Identify which cell holds the provided text, then report its (X, Y) central coordinate. 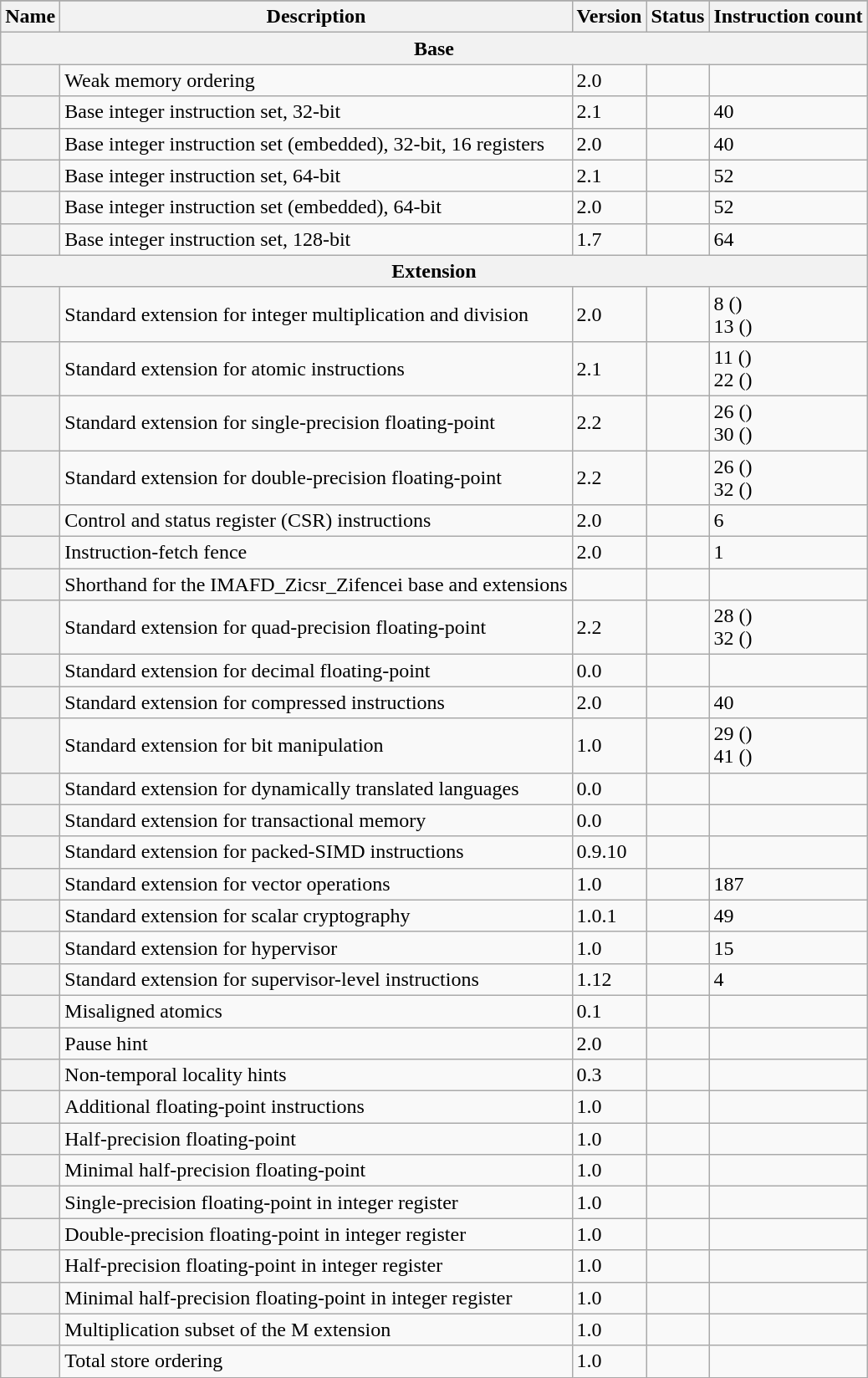
Non-temporal locality hints (316, 1075)
Standard extension for bit manipulation (316, 746)
0.3 (609, 1075)
Standard extension for integer multiplication and division (316, 314)
0.9.10 (609, 852)
Standard extension for compressed instructions (316, 702)
Minimal half-precision floating-point in integer register (316, 1298)
1 (788, 553)
1.12 (609, 979)
Standard extension for vector operations (316, 884)
187 (788, 884)
64 (788, 239)
29 ()41 () (788, 746)
Standard extension for atomic instructions (316, 368)
Standard extension for quad-precision floating-point (316, 627)
Standard extension for supervisor-level instructions (316, 979)
Additional floating-point instructions (316, 1107)
Base (434, 48)
Base integer instruction set, 32-bit (316, 112)
Extension (434, 271)
Standard extension for packed-SIMD instructions (316, 852)
Base integer instruction set (embedded), 32-bit, 16 registers (316, 144)
15 (788, 947)
1.7 (609, 239)
Standard extension for scalar cryptography (316, 916)
28 ()32 () (788, 627)
Misaligned atomics (316, 1011)
Weak memory ordering (316, 80)
Pause hint (316, 1043)
Base integer instruction set, 128-bit (316, 239)
Base integer instruction set (embedded), 64-bit (316, 207)
Instruction count (788, 17)
8 ()13 () (788, 314)
0.1 (609, 1011)
6 (788, 521)
1.0.1 (609, 916)
Single-precision floating-point in integer register (316, 1202)
Shorthand for the IMAFD_Zicsr_Zifencei base and extensions (316, 584)
Control and status register (CSR) instructions (316, 521)
Minimal half-precision floating-point (316, 1171)
Description (316, 17)
Total store ordering (316, 1361)
Multiplication subset of the M extension (316, 1330)
Standard extension for dynamically translated languages (316, 789)
Base integer instruction set, 64-bit (316, 176)
Instruction-fetch fence (316, 553)
Standard extension for hypervisor (316, 947)
Standard extension for double-precision floating-point (316, 477)
Double-precision floating-point in integer register (316, 1234)
49 (788, 916)
Status (677, 17)
Standard extension for transactional memory (316, 820)
4 (788, 979)
Standard extension for single-precision floating-point (316, 423)
26 ()32 () (788, 477)
Name (30, 17)
Standard extension for decimal floating-point (316, 671)
11 ()22 () (788, 368)
Half-precision floating-point (316, 1139)
26 ()30 () (788, 423)
Half-precision floating-point in integer register (316, 1266)
Version (609, 17)
